Locate the cell with the specified text and output its (X, Y) center coordinate. 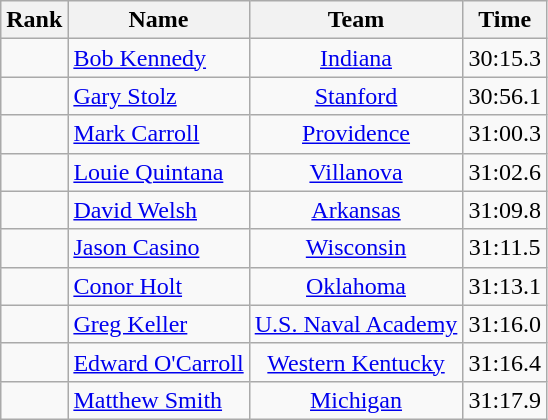
Team (356, 20)
Time (505, 20)
U.S. Naval Academy (356, 324)
31:16.0 (505, 324)
Oklahoma (356, 286)
Edward O'Carroll (158, 362)
30:15.3 (505, 58)
31:00.3 (505, 134)
Bob Kennedy (158, 58)
31:09.8 (505, 210)
Greg Keller (158, 324)
Providence (356, 134)
Wisconsin (356, 248)
30:56.1 (505, 96)
Rank (34, 20)
Villanova (356, 172)
Mark Carroll (158, 134)
Western Kentucky (356, 362)
Gary Stolz (158, 96)
31:02.6 (505, 172)
Indiana (356, 58)
Jason Casino (158, 248)
31:13.1 (505, 286)
Name (158, 20)
Michigan (356, 400)
31:17.9 (505, 400)
Stanford (356, 96)
David Welsh (158, 210)
Arkansas (356, 210)
Conor Holt (158, 286)
31:16.4 (505, 362)
Matthew Smith (158, 400)
Louie Quintana (158, 172)
31:11.5 (505, 248)
